For the text-containing cell, return its midpoint in (x, y) coordinate format. 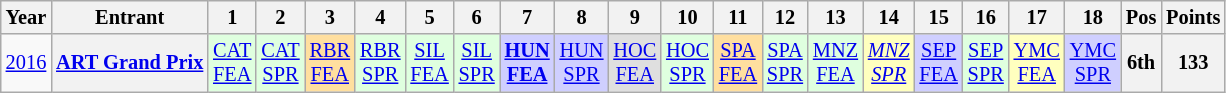
6th (1141, 63)
ART Grand Prix (130, 63)
10 (688, 17)
CATFEA (232, 63)
4 (380, 17)
SPAFEA (738, 63)
2016 (26, 63)
RBRFEA (330, 63)
HUNSPR (582, 63)
YMCSPR (1093, 63)
8 (582, 17)
17 (1037, 17)
SEPFEA (939, 63)
HOCFEA (634, 63)
CATSPR (280, 63)
15 (939, 17)
HOCSPR (688, 63)
Pos (1141, 17)
12 (785, 17)
18 (1093, 17)
Year (26, 17)
13 (836, 17)
Points (1193, 17)
MNZSPR (889, 63)
5 (429, 17)
YMCFEA (1037, 63)
3 (330, 17)
1 (232, 17)
7 (528, 17)
HUNFEA (528, 63)
14 (889, 17)
133 (1193, 63)
2 (280, 17)
SPASPR (785, 63)
SEPSPR (986, 63)
MNZFEA (836, 63)
6 (477, 17)
SILFEA (429, 63)
9 (634, 17)
11 (738, 17)
16 (986, 17)
Entrant (130, 17)
RBRSPR (380, 63)
SILSPR (477, 63)
